Locate the cell with the specified text and output its (x, y) center coordinate. 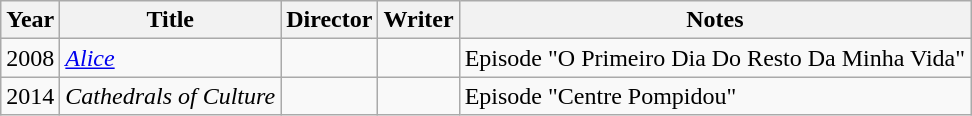
2014 (30, 96)
Episode "Centre Pompidou" (714, 96)
Title (170, 20)
Notes (714, 20)
Cathedrals of Culture (170, 96)
2008 (30, 58)
Episode "O Primeiro Dia Do Resto Da Minha Vida" (714, 58)
Writer (418, 20)
Year (30, 20)
Director (330, 20)
Alice (170, 58)
